Pinpoint the cell where the given text exists, returning its [X, Y] midpoint coordinate. 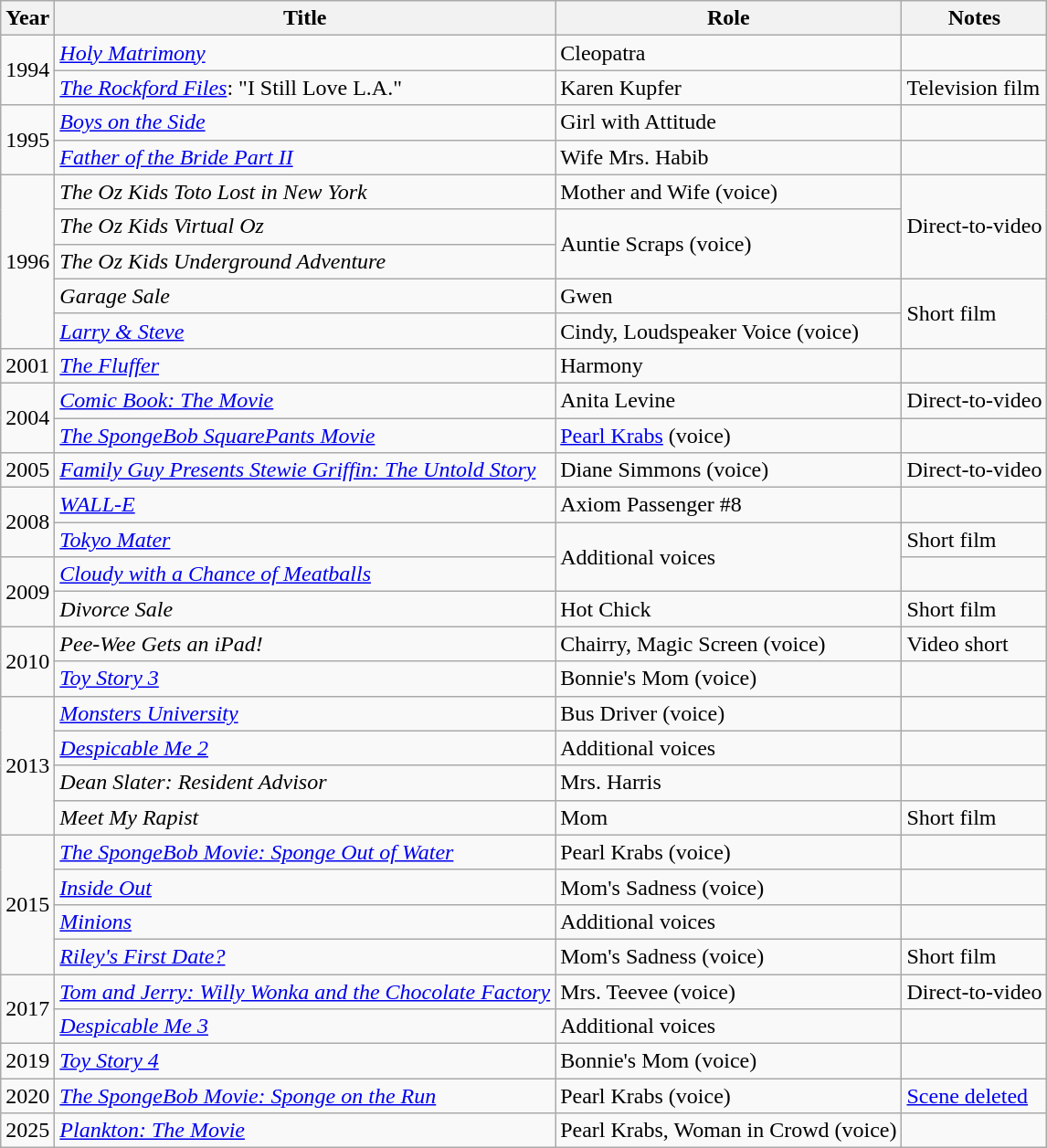
Dean Slater: Resident Advisor [305, 783]
2025 [27, 1131]
Pearl Krabs, Woman in Crowd (voice) [729, 1131]
Divorce Sale [305, 609]
Scene deleted [974, 1096]
Tom and Jerry: Willy Wonka and the Chocolate Factory [305, 991]
Despicable Me 2 [305, 748]
Cloudy with a Chance of Meatballs [305, 574]
Bus Driver (voice) [729, 713]
Auntie Scraps (voice) [729, 244]
Axiom Passenger #8 [729, 505]
Pee-Wee Gets an iPad! [305, 644]
Toy Story 4 [305, 1061]
Title [305, 18]
Wife Mrs. Habib [729, 157]
Cindy, Loudspeaker Voice (voice) [729, 331]
2009 [27, 592]
1996 [27, 261]
Diane Simmons (voice) [729, 470]
The SpongeBob SquarePants Movie [305, 436]
Hot Chick [729, 609]
Toy Story 3 [305, 679]
The Fluffer [305, 365]
Television film [974, 88]
Inside Out [305, 887]
Harmony [729, 365]
Boys on the Side [305, 122]
2020 [27, 1096]
Anita Levine [729, 400]
2015 [27, 904]
Meet My Rapist [305, 817]
2001 [27, 365]
Father of the Bride Part II [305, 157]
Year [27, 18]
2008 [27, 522]
Karen Kupfer [729, 88]
Larry & Steve [305, 331]
Gwen [729, 296]
The Oz Kids Virtual Oz [305, 226]
Role [729, 18]
Mrs. Harris [729, 783]
WALL-E [305, 505]
2019 [27, 1061]
The Oz Kids Underground Adventure [305, 261]
2005 [27, 470]
Family Guy Presents Stewie Griffin: The Untold Story [305, 470]
The SpongeBob Movie: Sponge Out of Water [305, 852]
1994 [27, 70]
Tokyo Mater [305, 540]
The Oz Kids Toto Lost in New York [305, 192]
Mrs. Teevee (voice) [729, 991]
Riley's First Date? [305, 956]
Cleopatra [729, 53]
2010 [27, 661]
Notes [974, 18]
2004 [27, 417]
Girl with Attitude [729, 122]
Video short [974, 644]
The Rockford Files: "I Still Love L.A." [305, 88]
The SpongeBob Movie: Sponge on the Run [305, 1096]
Minions [305, 922]
Garage Sale [305, 296]
2017 [27, 1008]
Mom [729, 817]
2013 [27, 765]
Despicable Me 3 [305, 1027]
Monsters University [305, 713]
Plankton: The Movie [305, 1131]
Comic Book: The Movie [305, 400]
1995 [27, 140]
Holy Matrimony [305, 53]
Mother and Wife (voice) [729, 192]
Chairry, Magic Screen (voice) [729, 644]
